Scan for the cell matching the given text and deliver its [X, Y] coordinate at center. 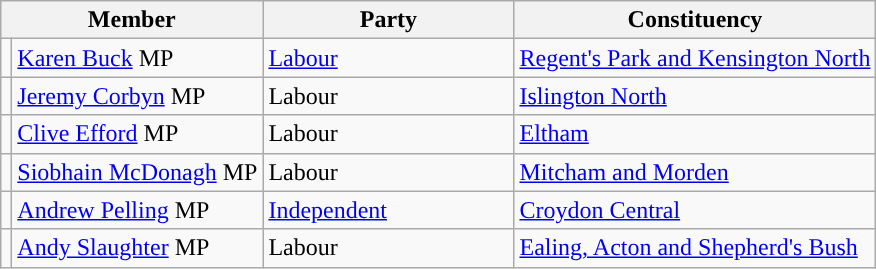
Party [388, 20]
Clive Efford MP [138, 134]
Eltham [695, 134]
Mitcham and Morden [695, 172]
Andy Slaughter MP [138, 248]
Croydon Central [695, 210]
Islington North [695, 96]
Member [132, 20]
Karen Buck MP [138, 58]
Siobhain McDonagh MP [138, 172]
Constituency [695, 20]
Independent [388, 210]
Andrew Pelling MP [138, 210]
Jeremy Corbyn MP [138, 96]
Ealing, Acton and Shepherd's Bush [695, 248]
Regent's Park and Kensington North [695, 58]
